Capture the cell that displays the provided text and extract its [x, y] central coordinate. 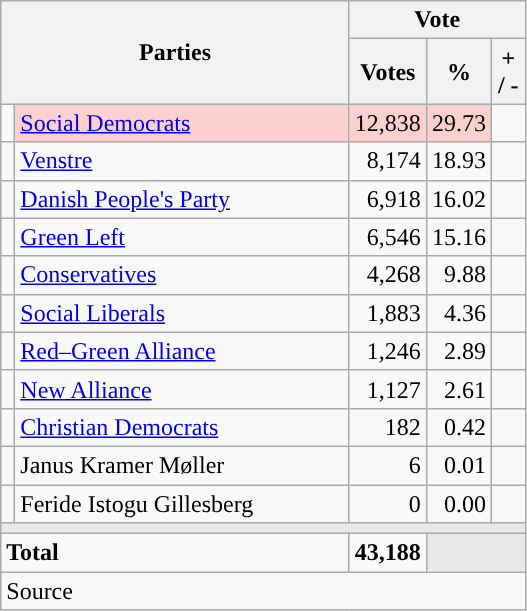
12,838 [388, 123]
1,883 [388, 313]
16.02 [458, 199]
8,174 [388, 161]
2.61 [458, 389]
Social Democrats [182, 123]
18.93 [458, 161]
43,188 [388, 553]
New Alliance [182, 389]
Danish People's Party [182, 199]
Venstre [182, 161]
Green Left [182, 237]
Janus Kramer Møller [182, 465]
Parties [176, 52]
15.16 [458, 237]
2.89 [458, 351]
Feride Istogu Gillesberg [182, 503]
0.42 [458, 427]
Votes [388, 72]
6,546 [388, 237]
+ / - [508, 72]
% [458, 72]
4.36 [458, 313]
Total [176, 553]
Vote [437, 20]
4,268 [388, 275]
29.73 [458, 123]
1,127 [388, 389]
9.88 [458, 275]
0.01 [458, 465]
Christian Democrats [182, 427]
0.00 [458, 503]
6,918 [388, 199]
0 [388, 503]
1,246 [388, 351]
6 [388, 465]
Conservatives [182, 275]
182 [388, 427]
Source [263, 591]
Red–Green Alliance [182, 351]
Social Liberals [182, 313]
